Return (x, y) of the center of cell containing provided text 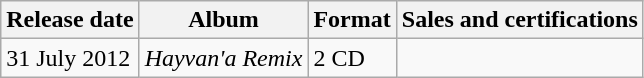
Hayvan'a Remix (224, 58)
Album (224, 20)
Sales and certifications (520, 20)
31 July 2012 (70, 58)
2 CD (352, 58)
Release date (70, 20)
Format (352, 20)
